Output the [X, Y] coordinate of the center of the cell containing the given text.  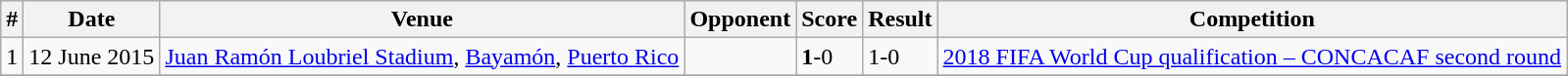
Opponent [740, 19]
2018 FIFA World Cup qualification – CONCACAF second round [1252, 57]
Juan Ramón Loubriel Stadium, Bayamón, Puerto Rico [422, 57]
1 [12, 57]
Venue [422, 19]
Date [92, 19]
Result [900, 19]
Competition [1252, 19]
Score [830, 19]
# [12, 19]
12 June 2015 [92, 57]
